Return (X, Y) of the center of cell containing provided text 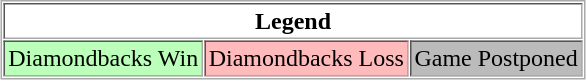
Game Postponed (496, 58)
Legend (294, 21)
Diamondbacks Win (104, 58)
Diamondbacks Loss (306, 58)
